Output the (X, Y) coordinate of the center of the cell containing the given text.  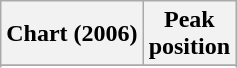
Peakposition (189, 34)
Chart (2006) (72, 34)
